Extract the [x, y] coordinate from the center of the cell holding the provided text.  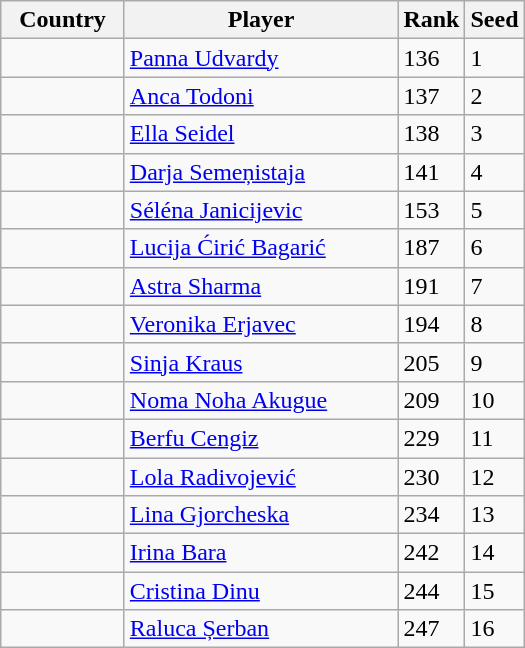
Panna Udvardy [261, 58]
Country [63, 20]
4 [494, 172]
16 [494, 629]
Irina Bara [261, 553]
242 [432, 553]
187 [432, 248]
205 [432, 362]
Cristina Dinu [261, 591]
7 [494, 286]
230 [432, 477]
Séléna Janicijevic [261, 210]
10 [494, 400]
Ella Seidel [261, 134]
138 [432, 134]
209 [432, 400]
136 [432, 58]
153 [432, 210]
15 [494, 591]
234 [432, 515]
194 [432, 324]
Anca Todoni [261, 96]
Raluca Șerban [261, 629]
2 [494, 96]
244 [432, 591]
11 [494, 438]
Berfu Cengiz [261, 438]
3 [494, 134]
191 [432, 286]
137 [432, 96]
9 [494, 362]
Veronika Erjavec [261, 324]
Astra Sharma [261, 286]
229 [432, 438]
Noma Noha Akugue [261, 400]
5 [494, 210]
Sinja Kraus [261, 362]
Rank [432, 20]
Darja Semeņistaja [261, 172]
14 [494, 553]
247 [432, 629]
141 [432, 172]
Player [261, 20]
13 [494, 515]
6 [494, 248]
8 [494, 324]
Lucija Ćirić Bagarić [261, 248]
Lina Gjorcheska [261, 515]
1 [494, 58]
12 [494, 477]
Lola Radivojević [261, 477]
Seed [494, 20]
